Identify which cell holds the provided text, then report its (X, Y) central coordinate. 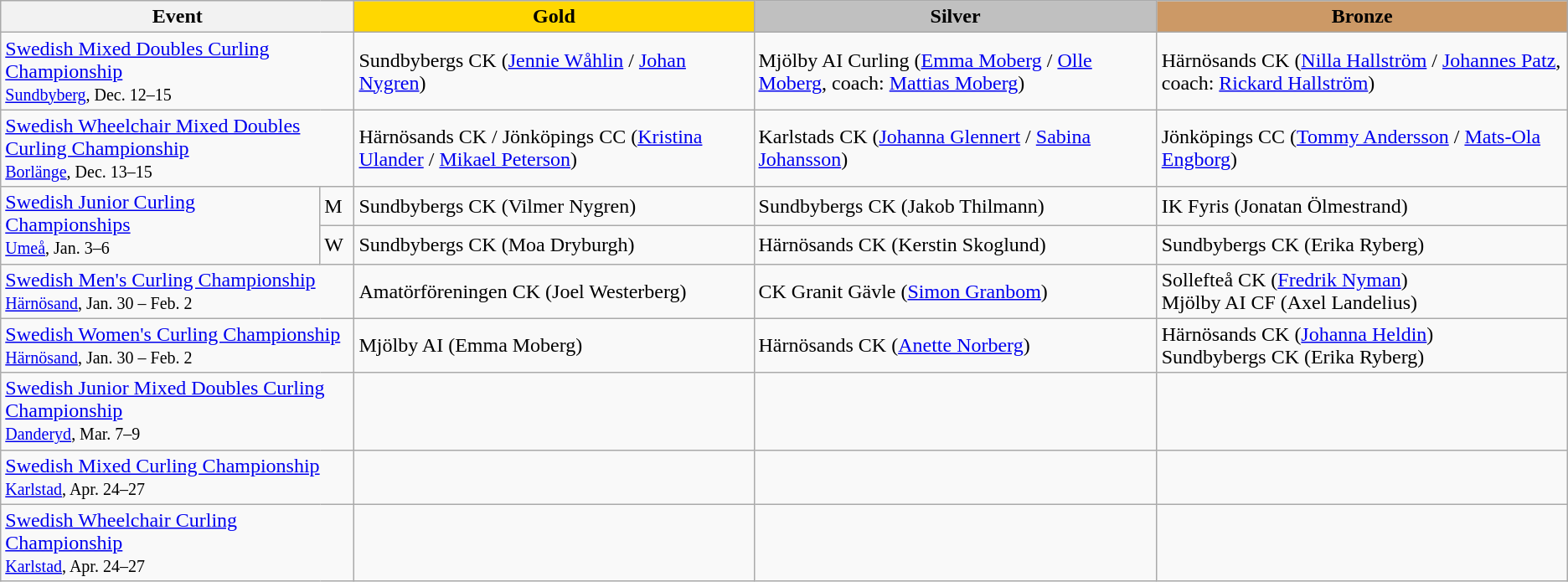
Swedish Junior Mixed Doubles Curling Championship Danderyd, Mar. 7–9 (178, 411)
CK Granit Gävle (Simon Granbom) (955, 291)
Härnösands CK (Johanna Heldin) Sundbybergs CK (Erika Ryberg) (1362, 345)
Jönköpings CC (Tommy Andersson / Mats-Ola Engborg) (1362, 148)
Swedish Junior Curling Championships Umeå, Jan. 3–6 (161, 225)
Sundbybergs CK (Jakob Thilmann) (955, 206)
Karlstads CK (Johanna Glennert / Sabina Johansson) (955, 148)
Härnösands CK (Anette Norberg) (955, 345)
Härnösands CK (Kerstin Skoglund) (955, 245)
Swedish Wheelchair Curling Championship Karlstad, Apr. 24–27 (178, 543)
Sundbybergs CK (Vilmer Nygren) (554, 206)
Sundbybergs CK (Moa Dryburgh) (554, 245)
Silver (955, 17)
Swedish Wheelchair Mixed Doubles Curling Championship Borlänge, Dec. 13–15 (178, 148)
Swedish Mixed Doubles Curling Championship Sundbyberg, Dec. 12–15 (178, 71)
W (337, 245)
Swedish Women's Curling Championship Härnösand, Jan. 30 – Feb. 2 (178, 345)
Event (178, 17)
Härnösands CK / Jönköpings CC (Kristina Ulander / Mikael Peterson) (554, 148)
Sundbybergs CK (Erika Ryberg) (1362, 245)
Sundbybergs CK (Jennie Wåhlin / Johan Nygren) (554, 71)
Mjölby AI Curling (Emma Moberg / Olle Moberg, coach: Mattias Moberg) (955, 71)
Gold (554, 17)
IK Fyris (Jonatan Ölmestrand) (1362, 206)
Härnösands CK (Nilla Hallström / Johannes Patz, coach: Rickard Hallström) (1362, 71)
Sollefteå CK (Fredrik Nyman) Mjölby AI CF (Axel Landelius) (1362, 291)
Amatörföreningen CK (Joel Westerberg) (554, 291)
Swedish Mixed Curling Championship Karlstad, Apr. 24–27 (178, 477)
Bronze (1362, 17)
Mjölby AI (Emma Moberg) (554, 345)
M (337, 206)
Swedish Men's Curling Championship Härnösand, Jan. 30 – Feb. 2 (178, 291)
